Locate the cell with the specified text and output its [X, Y] center coordinate. 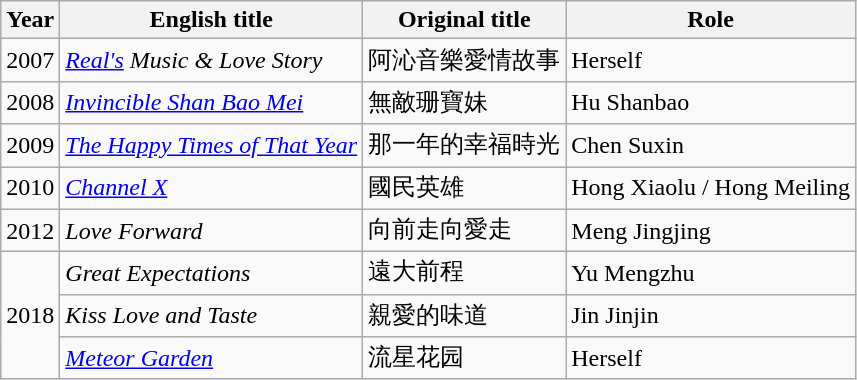
遠大前程 [464, 274]
親愛的味道 [464, 316]
Channel X [212, 188]
無敵珊寶妹 [464, 102]
Real's Music & Love Story [212, 60]
Hong Xiaolu / Hong Meiling [711, 188]
Love Forward [212, 230]
2009 [30, 146]
國民英雄 [464, 188]
2008 [30, 102]
Jin Jinjin [711, 316]
那一年的幸福時光 [464, 146]
Year [30, 20]
Invincible Shan Bao Mei [212, 102]
Role [711, 20]
2010 [30, 188]
阿沁音樂愛情故事 [464, 60]
流星花园 [464, 358]
Great Expectations [212, 274]
2007 [30, 60]
向前走向愛走 [464, 230]
Kiss Love and Taste [212, 316]
Chen Suxin [711, 146]
English title [212, 20]
Hu Shanbao [711, 102]
Original title [464, 20]
2012 [30, 230]
Meng Jingjing [711, 230]
The Happy Times of That Year [212, 146]
Yu Mengzhu [711, 274]
Meteor Garden [212, 358]
2018 [30, 316]
